Return the (X, Y) coordinate for the center point of the cell that contains the specified text.  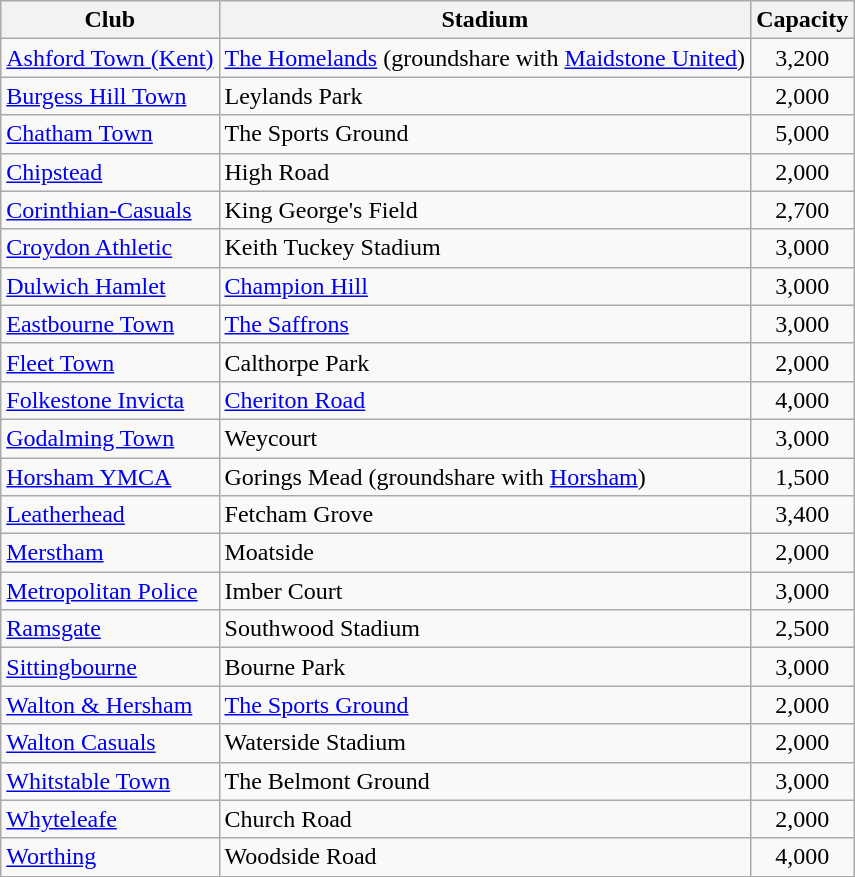
Calthorpe Park (485, 362)
5,000 (802, 134)
3,400 (802, 515)
Ashford Town (Kent) (110, 58)
Merstham (110, 553)
Leylands Park (485, 96)
3,200 (802, 58)
Walton & Hersham (110, 705)
Stadium (485, 20)
Burgess Hill Town (110, 96)
Woodside Road (485, 857)
Worthing (110, 857)
Godalming Town (110, 438)
Southwood Stadium (485, 629)
Imber Court (485, 591)
Leatherhead (110, 515)
The Belmont Ground (485, 781)
Chatham Town (110, 134)
Whitstable Town (110, 781)
Dulwich Hamlet (110, 286)
Gorings Mead (groundshare with Horsham) (485, 477)
King George's Field (485, 210)
Ramsgate (110, 629)
Corinthian-Casuals (110, 210)
Club (110, 20)
Horsham YMCA (110, 477)
Eastbourne Town (110, 324)
Chipstead (110, 172)
Whyteleafe (110, 819)
The Homelands (groundshare with Maidstone United) (485, 58)
Champion Hill (485, 286)
Walton Casuals (110, 743)
Metropolitan Police (110, 591)
Church Road (485, 819)
The Saffrons (485, 324)
Waterside Stadium (485, 743)
1,500 (802, 477)
Bourne Park (485, 667)
High Road (485, 172)
Keith Tuckey Stadium (485, 248)
Sittingbourne (110, 667)
Weycourt (485, 438)
Capacity (802, 20)
Moatside (485, 553)
2,500 (802, 629)
Fetcham Grove (485, 515)
Folkestone Invicta (110, 400)
Croydon Athletic (110, 248)
Fleet Town (110, 362)
Cheriton Road (485, 400)
2,700 (802, 210)
